Determine the [x, y] coordinate at the center of the cell enclosing the given text.  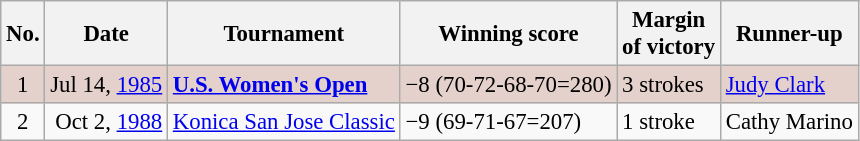
3 strokes [669, 85]
2 [23, 122]
1 stroke [669, 122]
Cathy Marino [789, 122]
−8 (70-72-68-70=280) [508, 85]
Tournament [284, 34]
1 [23, 85]
Margin of victory [669, 34]
−9 (69-71-67=207) [508, 122]
Date [106, 34]
Runner-up [789, 34]
Judy Clark [789, 85]
Oct 2, 1988 [106, 122]
Winning score [508, 34]
Konica San Jose Classic [284, 122]
U.S. Women's Open [284, 85]
No. [23, 34]
Jul 14, 1985 [106, 85]
